For the text-containing cell, return its midpoint in [X, Y] coordinate format. 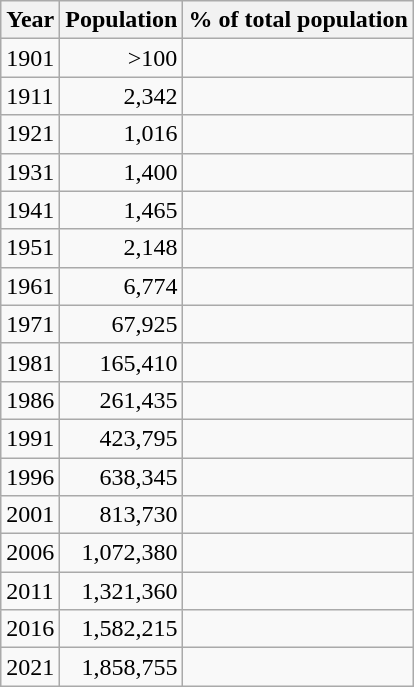
1,465 [122, 210]
2,148 [122, 248]
1991 [30, 438]
1986 [30, 400]
423,795 [122, 438]
6,774 [122, 286]
1,582,215 [122, 629]
2016 [30, 629]
1911 [30, 96]
2001 [30, 515]
1961 [30, 286]
>100 [122, 58]
1981 [30, 362]
813,730 [122, 515]
1,016 [122, 134]
1996 [30, 477]
2011 [30, 591]
165,410 [122, 362]
2,342 [122, 96]
638,345 [122, 477]
% of total population [298, 20]
261,435 [122, 400]
1951 [30, 248]
1,400 [122, 172]
Population [122, 20]
2021 [30, 667]
1,858,755 [122, 667]
1921 [30, 134]
1901 [30, 58]
1,321,360 [122, 591]
1931 [30, 172]
2006 [30, 553]
Year [30, 20]
1971 [30, 324]
1941 [30, 210]
1,072,380 [122, 553]
67,925 [122, 324]
